Output the (X, Y) coordinate of the center of the cell containing the given text.  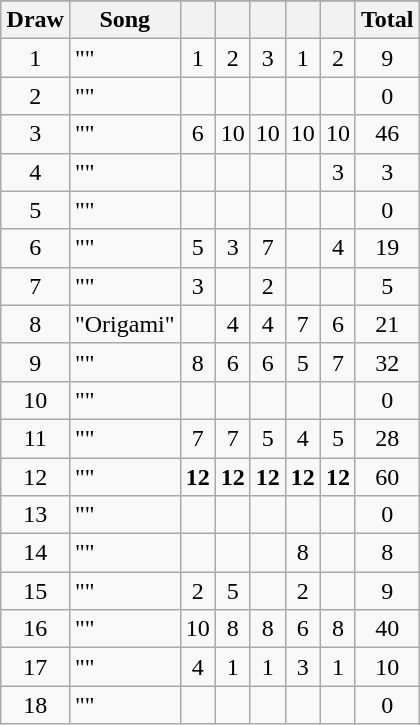
60 (387, 477)
15 (35, 591)
21 (387, 324)
32 (387, 362)
Song (124, 20)
28 (387, 438)
11 (35, 438)
18 (35, 705)
Draw (35, 20)
"Origami" (124, 324)
40 (387, 629)
13 (35, 515)
17 (35, 667)
46 (387, 134)
14 (35, 553)
Total (387, 20)
16 (35, 629)
19 (387, 248)
